From the cell containing the given text, extract its center point as [X, Y] coordinate. 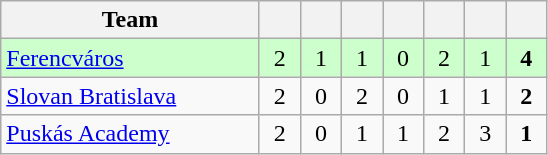
3 [486, 134]
4 [526, 58]
Team [130, 20]
Ferencváros [130, 58]
Slovan Bratislava [130, 96]
Puskás Academy [130, 134]
